Find where the given text appears and provide that cell's center as [x, y] coordinate. 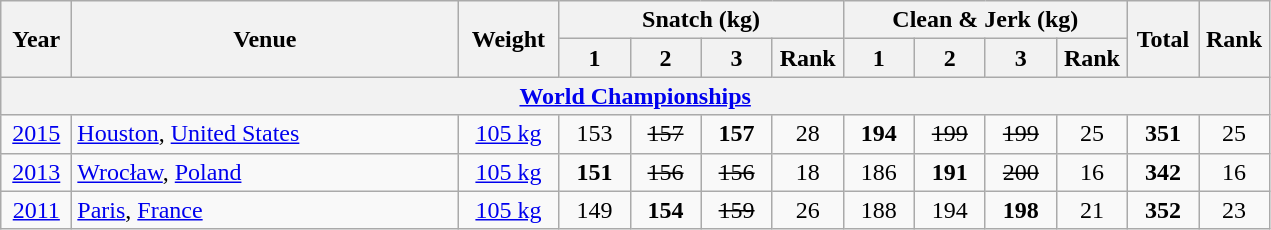
188 [878, 210]
Year [36, 39]
Clean & Jerk (kg) [985, 20]
2013 [36, 172]
Snatch (kg) [701, 20]
Paris, France [265, 210]
World Championships [636, 96]
28 [808, 134]
18 [808, 172]
21 [1092, 210]
151 [594, 172]
154 [666, 210]
2011 [36, 210]
Venue [265, 39]
153 [594, 134]
Weight [508, 39]
159 [736, 210]
200 [1020, 172]
191 [950, 172]
Wrocław, Poland [265, 172]
186 [878, 172]
351 [1162, 134]
23 [1234, 210]
149 [594, 210]
352 [1162, 210]
26 [808, 210]
Houston, United States [265, 134]
2015 [36, 134]
342 [1162, 172]
198 [1020, 210]
Total [1162, 39]
